Find where the given text appears and provide that cell's center as [x, y] coordinate. 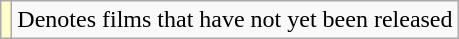
Denotes films that have not yet been released [235, 20]
